Determine the [X, Y] coordinate at the center of the cell enclosing the given text.  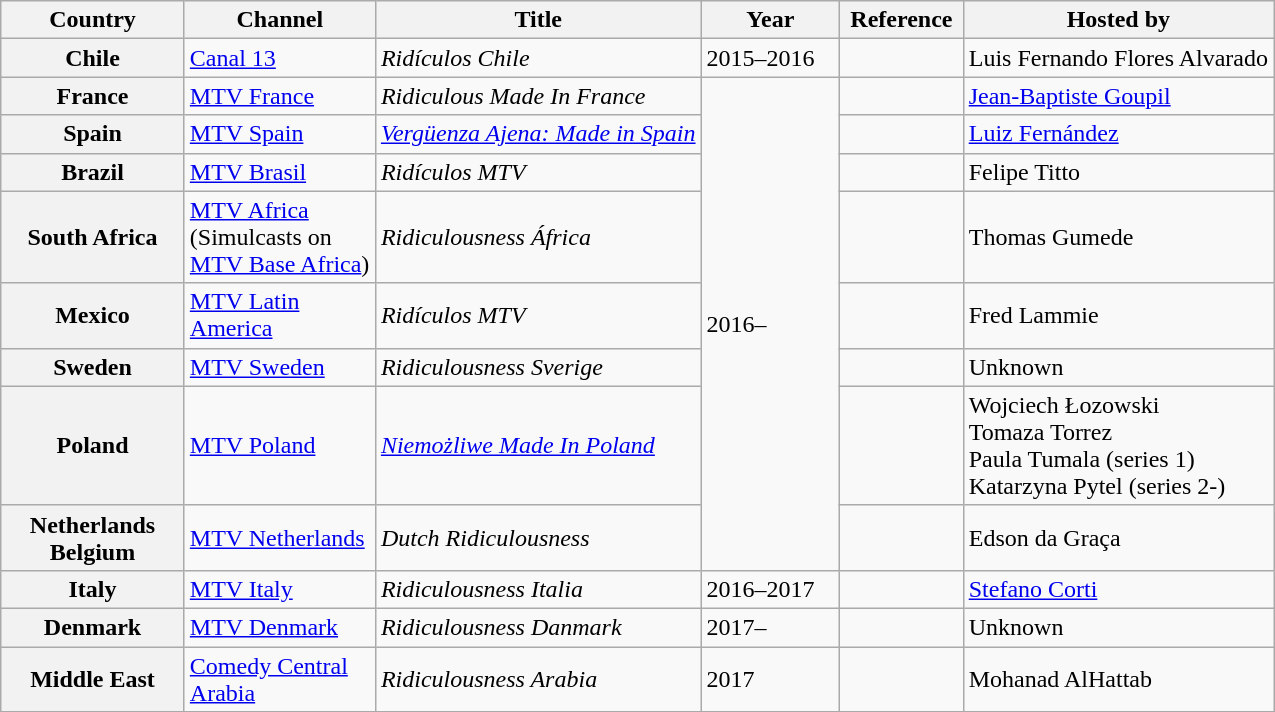
Chile [93, 58]
Hosted by [1118, 20]
Title [538, 20]
MTV Poland [280, 446]
MTV Spain [280, 134]
Ridículos Chile [538, 58]
South Africa [93, 237]
MTV Italy [280, 589]
Italy [93, 589]
Comedy Central Arabia [280, 678]
Luiz Fernández [1118, 134]
2016–2017 [770, 589]
2016– [770, 324]
Canal 13 [280, 58]
Niemożliwe Made In Poland [538, 446]
MTV Sweden [280, 367]
MTV France [280, 96]
Luis Fernando Flores Alvarado [1118, 58]
Ridiculous Made In France [538, 96]
2015–2016 [770, 58]
Vergüenza Ajena: Made in Spain [538, 134]
MTV Latin America [280, 316]
Mohanad AlHattab [1118, 678]
2017 [770, 678]
Country [93, 20]
Spain [93, 134]
Channel [280, 20]
Stefano Corti [1118, 589]
Felipe Titto [1118, 172]
MTV Denmark [280, 627]
Ridiculousness Italia [538, 589]
Mexico [93, 316]
Ridiculousness África [538, 237]
Ridiculousness Arabia [538, 678]
Edson da Graça [1118, 538]
Jean-Baptiste Goupil [1118, 96]
Wojciech ŁozowskiTomaza TorrezPaula Tumala (series 1)Katarzyna Pytel (series 2-) [1118, 446]
Ridiculousness Danmark [538, 627]
Dutch Ridiculousness [538, 538]
Reference [902, 20]
Year [770, 20]
France [93, 96]
2017– [770, 627]
Thomas Gumede [1118, 237]
Ridiculousness Sverige [538, 367]
MTV Africa (Simulcasts on MTV Base Africa) [280, 237]
Denmark [93, 627]
Middle East [93, 678]
Poland [93, 446]
Fred Lammie [1118, 316]
Sweden [93, 367]
MTV Netherlands [280, 538]
MTV Brasil [280, 172]
Brazil [93, 172]
NetherlandsBelgium [93, 538]
